For the text-containing cell, return its midpoint in (X, Y) coordinate format. 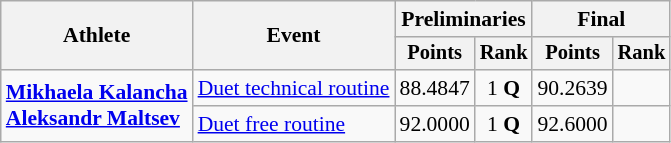
Mikhaela KalanchaAleksandr Maltsev (97, 106)
Event (294, 36)
92.6000 (572, 124)
88.4847 (435, 88)
Duet technical routine (294, 88)
Athlete (97, 36)
Preliminaries (464, 19)
90.2639 (572, 88)
Duet free routine (294, 124)
92.0000 (435, 124)
Final (601, 19)
